Return [x, y] of the center of cell containing provided text 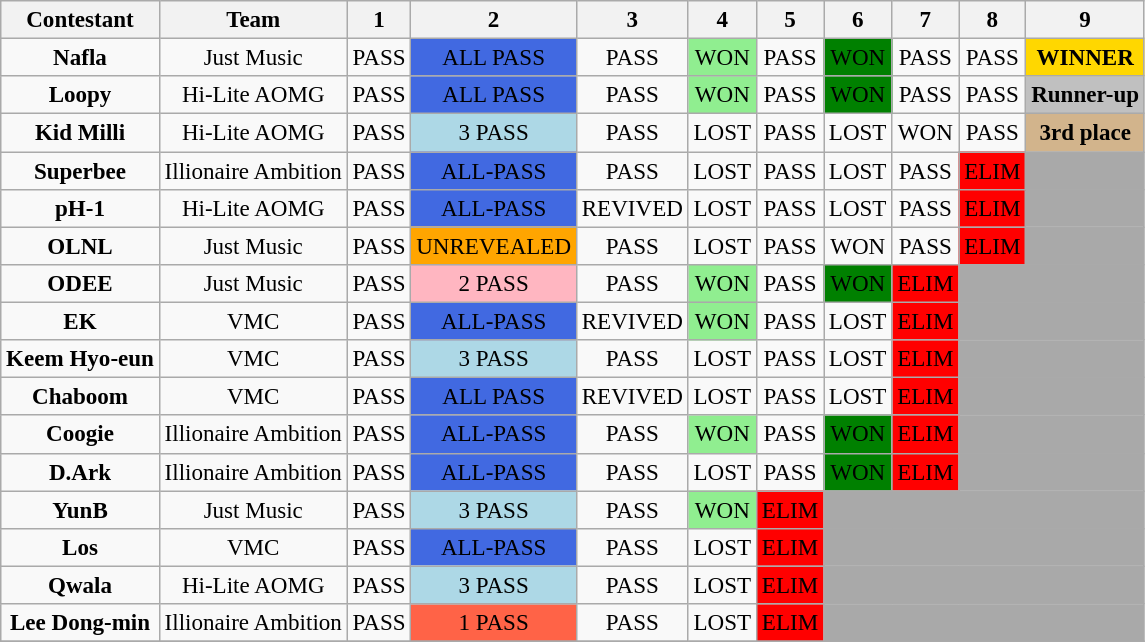
Contestant [80, 20]
YunB [80, 510]
4 [722, 20]
Keem Hyo-eun [80, 359]
1 [379, 20]
9 [1086, 20]
Team [253, 20]
Los [80, 548]
UNREVEALED [494, 246]
Runner-up [1086, 95]
Chaboom [80, 397]
Loopy [80, 95]
7 [926, 20]
Coogie [80, 435]
EK [80, 322]
pH-1 [80, 209]
8 [992, 20]
Qwala [80, 585]
Superbee [80, 171]
2 PASS [494, 284]
Lee Dong-min [80, 623]
D.Ark [80, 472]
1 PASS [494, 623]
3 [632, 20]
2 [494, 20]
Nafla [80, 58]
3rd place [1086, 133]
WINNER [1086, 58]
6 [858, 20]
Kid Milli [80, 133]
5 [790, 20]
ODEE [80, 284]
OLNL [80, 246]
